Return the (X, Y) coordinate for the center point of the cell that contains the specified text.  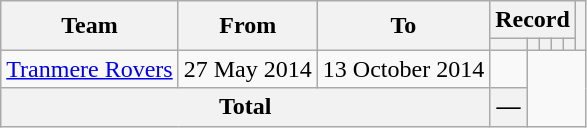
Record (533, 20)
— (509, 107)
From (248, 26)
To (403, 26)
Total (246, 107)
Team (90, 26)
13 October 2014 (403, 69)
27 May 2014 (248, 69)
Tranmere Rovers (90, 69)
